Determine the [X, Y] coordinate at the center of the cell enclosing the given text.  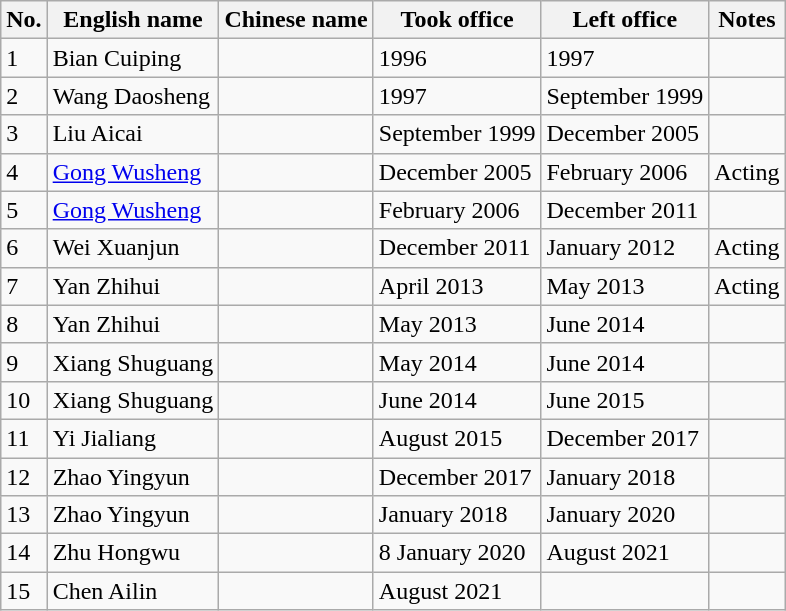
June 2015 [625, 400]
Yi Jialiang [133, 438]
1996 [457, 58]
13 [24, 515]
11 [24, 438]
April 2013 [457, 286]
January 2012 [625, 248]
Bian Cuiping [133, 58]
January 2020 [625, 515]
14 [24, 553]
English name [133, 20]
12 [24, 477]
August 2015 [457, 438]
Wang Daosheng [133, 96]
No. [24, 20]
Chinese name [296, 20]
4 [24, 172]
2 [24, 96]
Took office [457, 20]
1 [24, 58]
Wei Xuanjun [133, 248]
Chen Ailin [133, 591]
8 January 2020 [457, 553]
3 [24, 134]
8 [24, 324]
10 [24, 400]
Notes [747, 20]
15 [24, 591]
9 [24, 362]
7 [24, 286]
Zhu Hongwu [133, 553]
5 [24, 210]
6 [24, 248]
Left office [625, 20]
Liu Aicai [133, 134]
May 2014 [457, 362]
